Locate the cell with the specified text and output its (x, y) center coordinate. 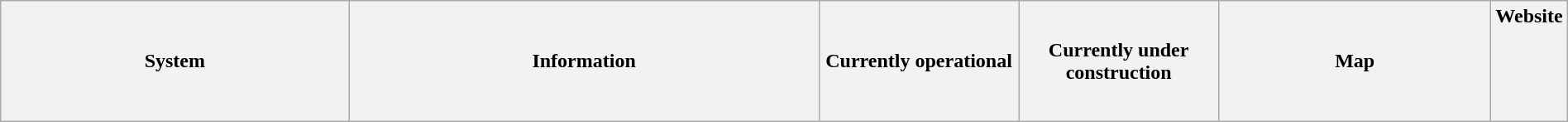
Map (1355, 61)
System (175, 61)
Information (584, 61)
Website (1529, 61)
Currently operational (918, 61)
Currently under construction (1119, 61)
